From the cell containing the given text, extract its center point as (x, y) coordinate. 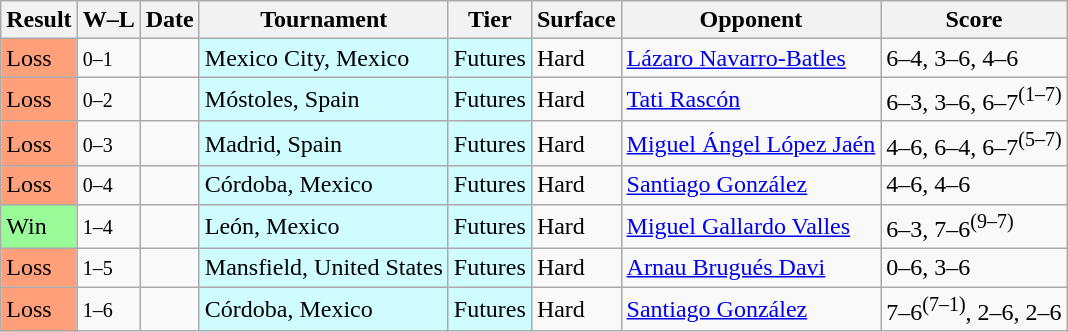
Score (974, 20)
Surface (576, 20)
Tournament (324, 20)
León, Mexico (324, 226)
Mansfield, United States (324, 268)
1–5 (108, 268)
W–L (108, 20)
0–2 (108, 100)
Result (39, 20)
Arnau Brugués Davi (751, 268)
0–3 (108, 144)
Mexico City, Mexico (324, 58)
0–4 (108, 185)
Opponent (751, 20)
Madrid, Spain (324, 144)
0–1 (108, 58)
7–6(7–1), 2–6, 2–6 (974, 310)
0–6, 3–6 (974, 268)
Tier (490, 20)
4–6, 4–6 (974, 185)
Win (39, 226)
1–4 (108, 226)
Tati Rascón (751, 100)
6–3, 3–6, 6–7(1–7) (974, 100)
1–6 (108, 310)
Miguel Gallardo Valles (751, 226)
4–6, 6–4, 6–7(5–7) (974, 144)
Móstoles, Spain (324, 100)
Date (170, 20)
Lázaro Navarro-Batles (751, 58)
6–4, 3–6, 4–6 (974, 58)
6–3, 7–6(9–7) (974, 226)
Miguel Ángel López Jaén (751, 144)
